Pinpoint the cell where the given text exists, returning its (X, Y) midpoint coordinate. 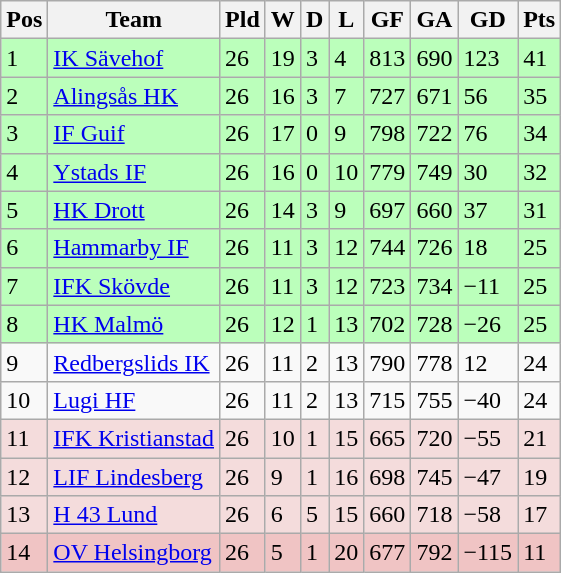
744 (388, 248)
21 (540, 438)
677 (388, 553)
−58 (488, 515)
745 (434, 477)
Pld (243, 20)
Redbergslids IK (134, 362)
Alingsås HK (134, 96)
665 (388, 438)
749 (434, 172)
L (346, 20)
734 (434, 286)
813 (388, 58)
GF (388, 20)
720 (434, 438)
718 (434, 515)
Ystads IF (134, 172)
798 (388, 134)
−115 (488, 553)
37 (488, 210)
18 (488, 248)
20 (346, 553)
41 (540, 58)
35 (540, 96)
−26 (488, 324)
GA (434, 20)
728 (434, 324)
Team (134, 20)
779 (388, 172)
IF Guif (134, 134)
−11 (488, 286)
OV Helsingborg (134, 553)
32 (540, 172)
IFK Skövde (134, 286)
−40 (488, 400)
702 (388, 324)
76 (488, 134)
Pos (24, 20)
34 (540, 134)
−47 (488, 477)
IK Sävehof (134, 58)
790 (388, 362)
726 (434, 248)
671 (434, 96)
792 (434, 553)
Pts (540, 20)
755 (434, 400)
−55 (488, 438)
715 (388, 400)
W (282, 20)
697 (388, 210)
H 43 Lund (134, 515)
690 (434, 58)
778 (434, 362)
IFK Kristianstad (134, 438)
HK Drott (134, 210)
722 (434, 134)
723 (388, 286)
GD (488, 20)
LIF Lindesberg (134, 477)
HK Malmö (134, 324)
Lugi HF (134, 400)
31 (540, 210)
56 (488, 96)
Hammarby IF (134, 248)
698 (388, 477)
D (314, 20)
30 (488, 172)
8 (24, 324)
727 (388, 96)
123 (488, 58)
